Capture the cell that displays the provided text and extract its (x, y) central coordinate. 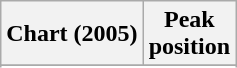
Chart (2005) (72, 34)
Peak position (189, 34)
